Capture the cell that displays the provided text and extract its (x, y) central coordinate. 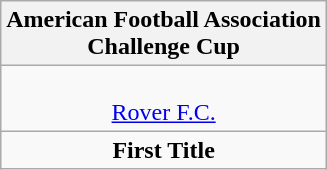
American Football Association Challenge Cup (164, 34)
First Title (164, 150)
Rover F.C. (164, 98)
